From the cell containing the given text, extract its center point as (X, Y) coordinate. 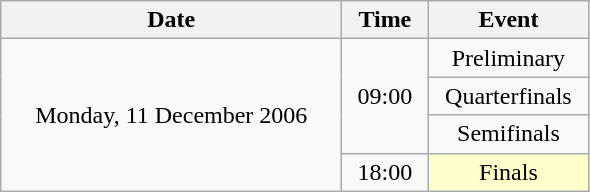
18:00 (385, 172)
Monday, 11 December 2006 (172, 115)
Time (385, 20)
Preliminary (508, 58)
Quarterfinals (508, 96)
Finals (508, 172)
Event (508, 20)
Semifinals (508, 134)
09:00 (385, 96)
Date (172, 20)
